Determine the (x, y) coordinate at the center of the cell enclosing the given text.  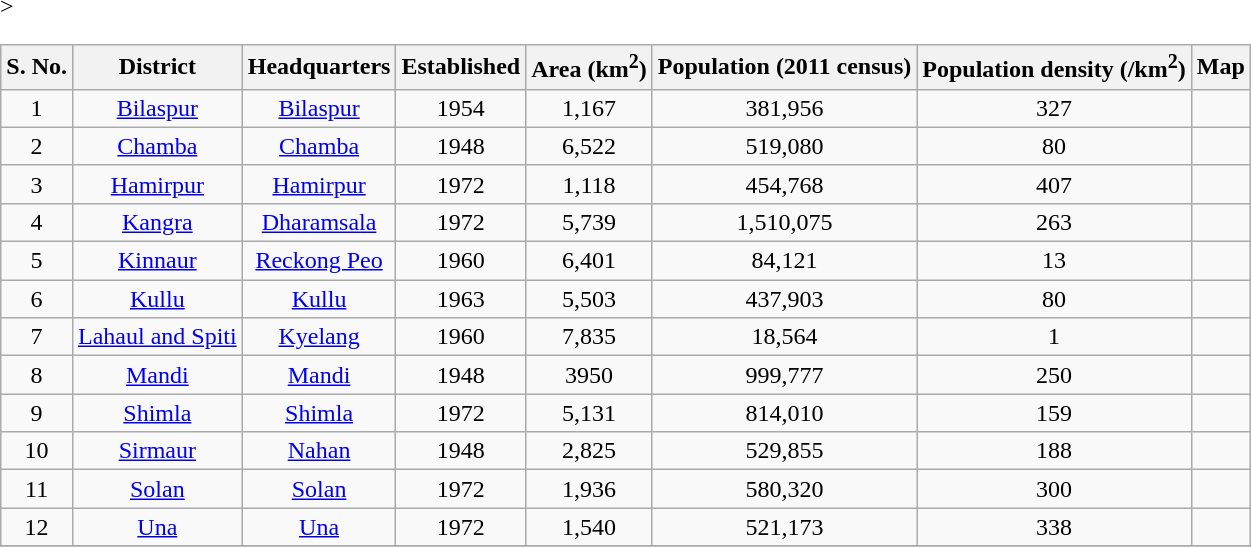
5 (37, 261)
3950 (590, 375)
Sirmaur (157, 451)
9 (37, 413)
1963 (461, 299)
999,777 (784, 375)
10 (37, 451)
519,080 (784, 146)
381,956 (784, 108)
1,540 (590, 527)
188 (1054, 451)
Established (461, 68)
Area (km2) (590, 68)
18,564 (784, 337)
Nahan (319, 451)
8 (37, 375)
1,936 (590, 489)
Kangra (157, 222)
Population (2011 census) (784, 68)
5,739 (590, 222)
1954 (461, 108)
4 (37, 222)
Kyelang (319, 337)
Map (1220, 68)
Kinnaur (157, 261)
Headquarters (319, 68)
District (157, 68)
7,835 (590, 337)
529,855 (784, 451)
407 (1054, 184)
338 (1054, 527)
437,903 (784, 299)
7 (37, 337)
2,825 (590, 451)
580,320 (784, 489)
Reckong Peo (319, 261)
1,510,075 (784, 222)
6,522 (590, 146)
84,121 (784, 261)
327 (1054, 108)
S. No. (37, 68)
Population density (/km2) (1054, 68)
159 (1054, 413)
Dharamsala (319, 222)
814,010 (784, 413)
454,768 (784, 184)
1,167 (590, 108)
2 (37, 146)
11 (37, 489)
12 (37, 527)
5,503 (590, 299)
6 (37, 299)
521,173 (784, 527)
250 (1054, 375)
1,118 (590, 184)
300 (1054, 489)
Lahaul and Spiti (157, 337)
263 (1054, 222)
13 (1054, 261)
5,131 (590, 413)
6,401 (590, 261)
3 (37, 184)
